Output the [x, y] coordinate of the center of the cell containing the given text.  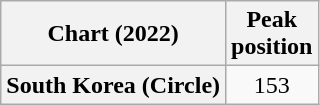
Peakposition [272, 34]
Chart (2022) [114, 34]
South Korea (Circle) [114, 85]
153 [272, 85]
